Capture the cell that displays the provided text and extract its (x, y) central coordinate. 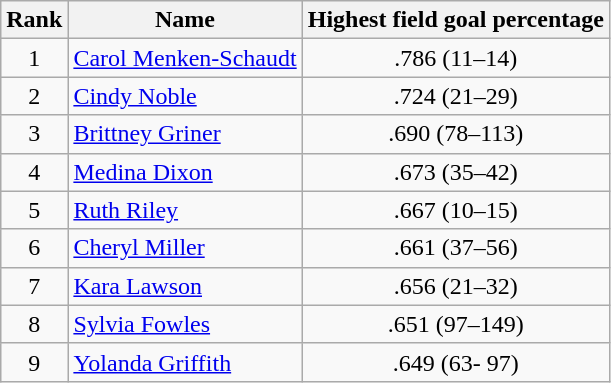
.690 (78–113) (456, 134)
Highest field goal percentage (456, 20)
Cheryl Miller (185, 248)
7 (34, 286)
Rank (34, 20)
.673 (35–42) (456, 172)
1 (34, 58)
Kara Lawson (185, 286)
Brittney Griner (185, 134)
Name (185, 20)
5 (34, 210)
.651 (97–149) (456, 324)
.661 (37–56) (456, 248)
6 (34, 248)
.667 (10–15) (456, 210)
.786 (11–14) (456, 58)
Cindy Noble (185, 96)
.649 (63- 97) (456, 362)
Ruth Riley (185, 210)
.656 (21–32) (456, 286)
Sylvia Fowles (185, 324)
Yolanda Griffith (185, 362)
9 (34, 362)
.724 (21–29) (456, 96)
3 (34, 134)
2 (34, 96)
4 (34, 172)
Medina Dixon (185, 172)
8 (34, 324)
Carol Menken-Schaudt (185, 58)
